Provide the [X, Y] coordinate of the cell's center where the given text is located.  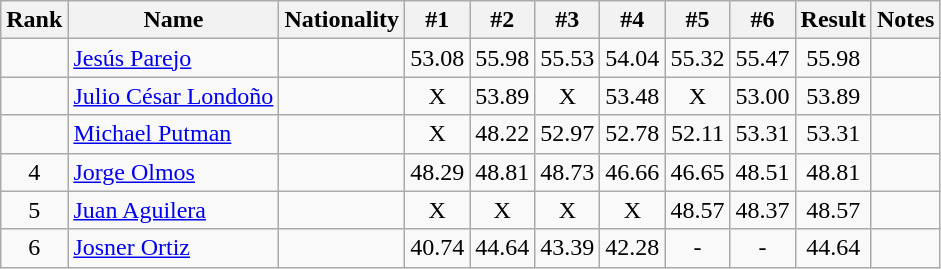
53.00 [762, 96]
Juan Aguilera [174, 210]
52.78 [632, 134]
53.48 [632, 96]
46.65 [698, 172]
6 [34, 248]
Notes [905, 20]
55.32 [698, 58]
48.51 [762, 172]
5 [34, 210]
#3 [568, 20]
40.74 [438, 248]
42.28 [632, 248]
#6 [762, 20]
48.22 [502, 134]
52.11 [698, 134]
46.66 [632, 172]
Jorge Olmos [174, 172]
53.08 [438, 58]
54.04 [632, 58]
55.47 [762, 58]
#2 [502, 20]
48.73 [568, 172]
#4 [632, 20]
52.97 [568, 134]
55.53 [568, 58]
Name [174, 20]
Jesús Parejo [174, 58]
Julio César Londoño [174, 96]
43.39 [568, 248]
Result [833, 20]
Nationality [342, 20]
#5 [698, 20]
Michael Putman [174, 134]
48.29 [438, 172]
48.37 [762, 210]
4 [34, 172]
Rank [34, 20]
#1 [438, 20]
Josner Ortiz [174, 248]
